Return the (X, Y) coordinate for the center point of the cell that contains the specified text.  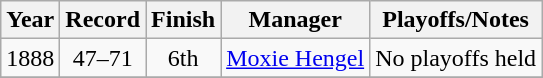
Record (103, 20)
No playoffs held (456, 58)
Manager (296, 20)
Year (30, 20)
Playoffs/Notes (456, 20)
Finish (184, 20)
1888 (30, 58)
47–71 (103, 58)
Moxie Hengel (296, 58)
6th (184, 58)
